From the cell containing the given text, extract its center point as (x, y) coordinate. 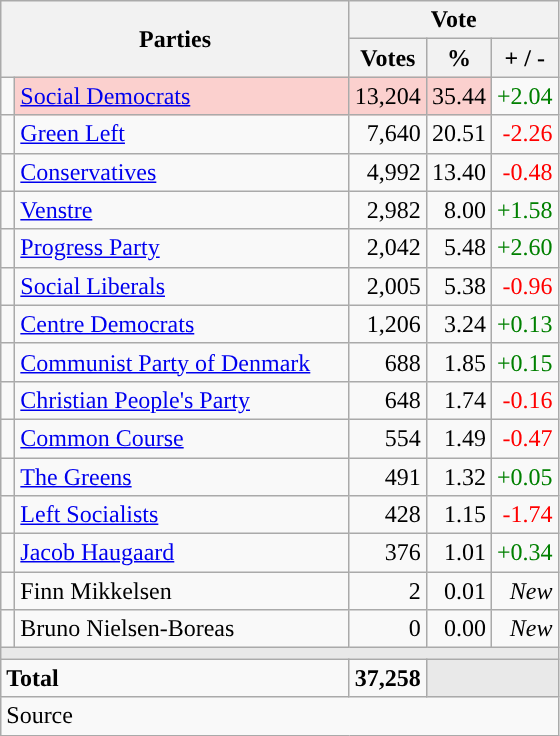
Social Liberals (182, 286)
Votes (388, 58)
Venstre (182, 210)
491 (388, 477)
+0.15 (524, 362)
648 (388, 400)
-2.26 (524, 134)
428 (388, 515)
376 (388, 553)
Source (280, 716)
Common Course (182, 438)
-0.47 (524, 438)
% (458, 58)
Bruno Nielsen-Boreas (182, 629)
20.51 (458, 134)
+1.58 (524, 210)
Total (176, 678)
+0.34 (524, 553)
0.01 (458, 591)
2,042 (388, 248)
4,992 (388, 172)
1.49 (458, 438)
-1.74 (524, 515)
Finn Mikkelsen (182, 591)
688 (388, 362)
+0.13 (524, 324)
Left Socialists (182, 515)
Green Left (182, 134)
+0.05 (524, 477)
13.40 (458, 172)
+2.60 (524, 248)
37,258 (388, 678)
-0.96 (524, 286)
+ / - (524, 58)
Jacob Haugaard (182, 553)
Communist Party of Denmark (182, 362)
35.44 (458, 96)
Parties (176, 39)
1,206 (388, 324)
7,640 (388, 134)
13,204 (388, 96)
Centre Democrats (182, 324)
1.74 (458, 400)
1.01 (458, 553)
0 (388, 629)
1.85 (458, 362)
2 (388, 591)
1.32 (458, 477)
Social Democrats (182, 96)
3.24 (458, 324)
0.00 (458, 629)
-0.16 (524, 400)
554 (388, 438)
Christian People's Party (182, 400)
Conservatives (182, 172)
1.15 (458, 515)
8.00 (458, 210)
5.48 (458, 248)
2,982 (388, 210)
-0.48 (524, 172)
5.38 (458, 286)
2,005 (388, 286)
Vote (454, 20)
Progress Party (182, 248)
The Greens (182, 477)
+2.04 (524, 96)
